Detect which cell encompasses the target text, then output its (X, Y) center coordinate. 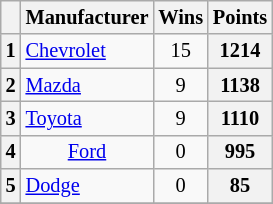
Manufacturer (88, 17)
3 (11, 118)
Wins (180, 17)
Chevrolet (88, 51)
1110 (240, 118)
15 (180, 51)
995 (240, 152)
Dodge (88, 186)
Mazda (88, 85)
1 (11, 51)
1214 (240, 51)
Ford (88, 152)
Points (240, 17)
5 (11, 186)
2 (11, 85)
4 (11, 152)
85 (240, 186)
1138 (240, 85)
Toyota (88, 118)
